Capture the cell that displays the provided text and extract its (X, Y) central coordinate. 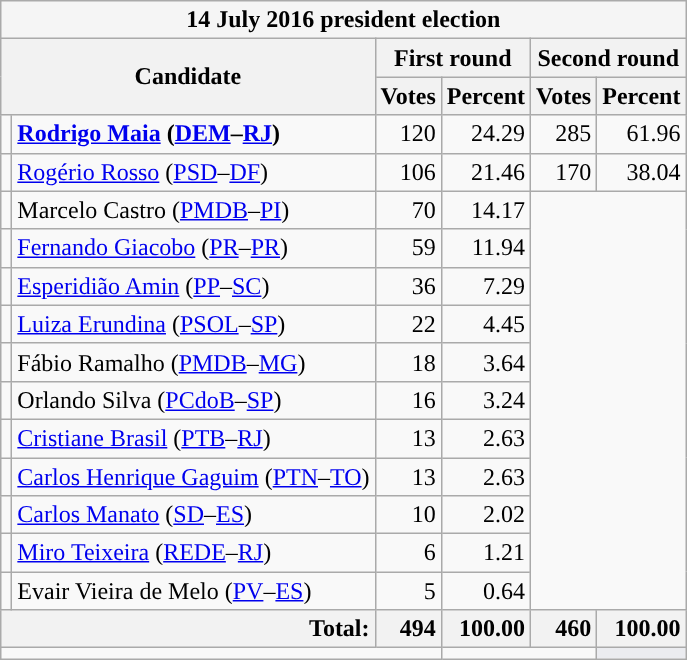
70 (408, 210)
0.64 (486, 591)
Fábio Ramalho (PMDB–MG) (194, 362)
Marcelo Castro (PMDB–PI) (194, 210)
Second round (608, 58)
285 (564, 134)
18 (408, 362)
Esperidião Amin (PP–SC) (194, 286)
2.02 (486, 515)
170 (564, 172)
7.29 (486, 286)
4.45 (486, 324)
Orlando Silva (PCdoB–SP) (194, 400)
Miro Teixeira (REDE–RJ) (194, 553)
10 (408, 515)
Carlos Henrique Gaguim (PTN–TO) (194, 477)
1.21 (486, 553)
First round (452, 58)
11.94 (486, 248)
22 (408, 324)
Rodrigo Maia (DEM–RJ) (194, 134)
Cristiane Brasil (PTB–RJ) (194, 438)
36 (408, 286)
Luiza Erundina (PSOL–SP) (194, 324)
16 (408, 400)
106 (408, 172)
21.46 (486, 172)
Carlos Manato (SD–ES) (194, 515)
6 (408, 553)
24.29 (486, 134)
Evair Vieira de Melo (PV–ES) (194, 591)
3.64 (486, 362)
Rogério Rosso (PSD–DF) (194, 172)
3.24 (486, 400)
Fernando Giacobo (PR–PR) (194, 248)
61.96 (642, 134)
Total: (188, 629)
14 July 2016 president election (344, 20)
5 (408, 591)
38.04 (642, 172)
14.17 (486, 210)
460 (564, 629)
59 (408, 248)
Candidate (188, 77)
494 (408, 629)
120 (408, 134)
